Extract the [x, y] coordinate from the center of the cell holding the provided text.  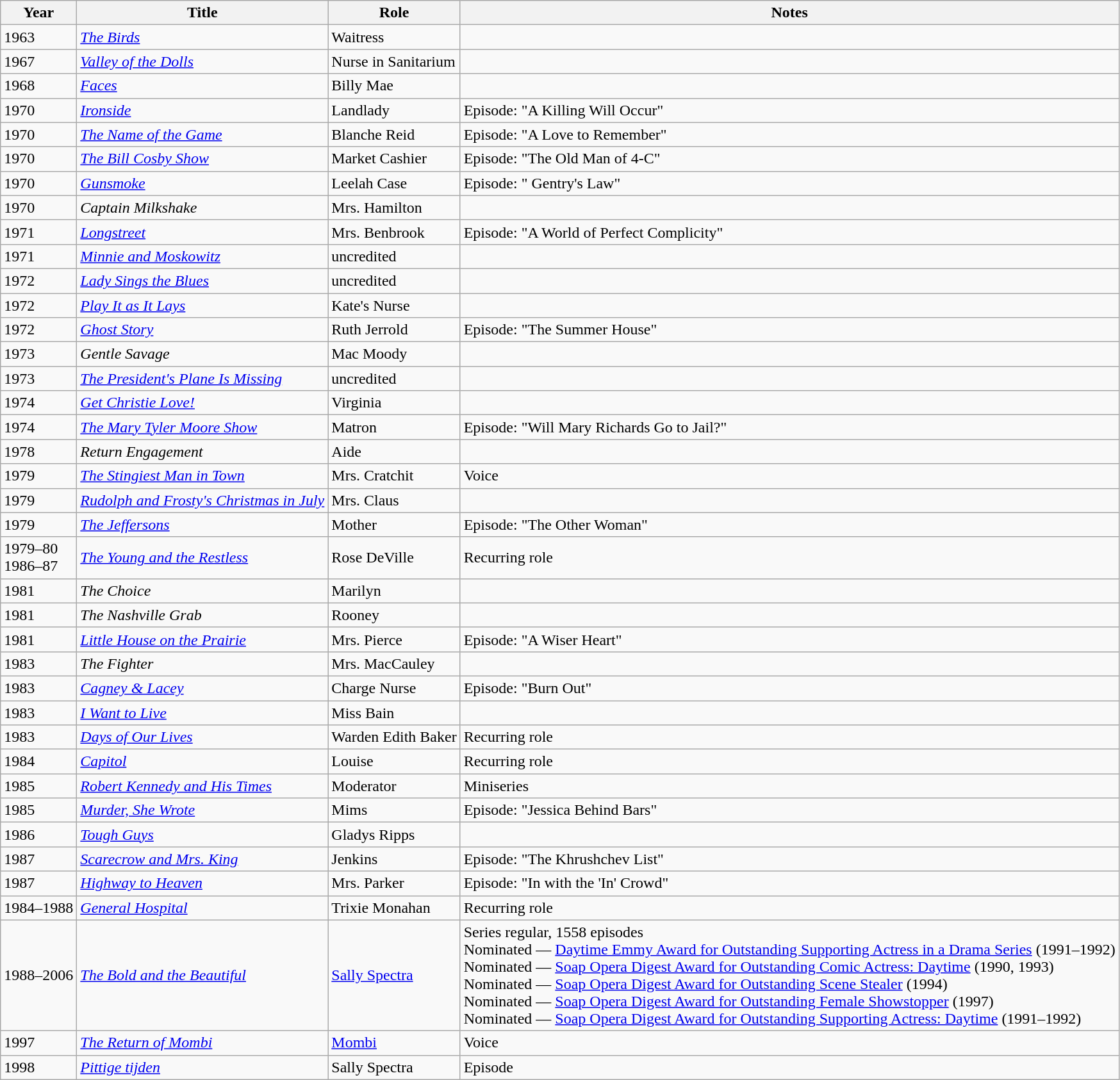
1988–2006 [38, 975]
The Stingiest Man in Town [202, 476]
Mrs. Pierce [394, 639]
Play It as It Lays [202, 306]
Episode: "In with the 'In' Crowd" [789, 883]
Mombi [394, 1043]
1968 [38, 86]
The Jeffersons [202, 525]
Year [38, 13]
Miniseries [789, 786]
The Birds [202, 37]
Mother [394, 525]
Louise [394, 762]
1978 [38, 452]
Nurse in Sanitarium [394, 61]
Tough Guys [202, 835]
Little House on the Prairie [202, 639]
1963 [38, 37]
Ruth Jerrold [394, 330]
Scarecrow and Mrs. King [202, 859]
The Bold and the Beautiful [202, 975]
Landlady [394, 110]
Kate's Nurse [394, 306]
Episode: " Gentry's Law" [789, 183]
Murder, She Wrote [202, 810]
Waitress [394, 37]
Episode: "A World of Perfect Complicity" [789, 232]
Captain Milkshake [202, 208]
Billy Mae [394, 86]
Title [202, 13]
1984 [38, 762]
Moderator [394, 786]
Leelah Case [394, 183]
Lady Sings the Blues [202, 281]
Warden Edith Baker [394, 737]
I Want to Live [202, 713]
Trixie Monahan [394, 908]
The Bill Cosby Show [202, 159]
Robert Kennedy and His Times [202, 786]
Mac Moody [394, 354]
Episode: "Burn Out" [789, 688]
Pittige tijden [202, 1067]
Mims [394, 810]
The Choice [202, 591]
Role [394, 13]
Blanche Reid [394, 135]
Virginia [394, 403]
Market Cashier [394, 159]
Notes [789, 13]
Ironside [202, 110]
Highway to Heaven [202, 883]
Episode: "The Summer House" [789, 330]
Days of Our Lives [202, 737]
Minnie and Moskowitz [202, 256]
Mrs. Cratchit [394, 476]
Mrs. MacCauley [394, 664]
Mrs. Parker [394, 883]
1979–801986–87 [38, 557]
Matron [394, 427]
The Name of the Game [202, 135]
Faces [202, 86]
The Fighter [202, 664]
Episode [789, 1067]
Longstreet [202, 232]
Episode: "The Old Man of 4-C" [789, 159]
Rudolph and Frosty's Christmas in July [202, 500]
Charge Nurse [394, 688]
Rose DeVille [394, 557]
Episode: "Jessica Behind Bars" [789, 810]
The Return of Mombi [202, 1043]
Gladys Ripps [394, 835]
Aide [394, 452]
The Young and the Restless [202, 557]
Get Christie Love! [202, 403]
1967 [38, 61]
Episode: "The Other Woman" [789, 525]
Mrs. Claus [394, 500]
Gentle Savage [202, 354]
Rooney [394, 615]
Mrs. Benbrook [394, 232]
Episode: "Will Mary Richards Go to Jail?" [789, 427]
The President's Plane Is Missing [202, 379]
Episode: "A Wiser Heart" [789, 639]
Jenkins [394, 859]
Episode: "A Killing Will Occur" [789, 110]
The Mary Tyler Moore Show [202, 427]
1984–1988 [38, 908]
1986 [38, 835]
Valley of the Dolls [202, 61]
Episode: "A Love to Remember" [789, 135]
Capitol [202, 762]
1997 [38, 1043]
Return Engagement [202, 452]
General Hospital [202, 908]
Episode: "The Khrushchev List" [789, 859]
Ghost Story [202, 330]
Marilyn [394, 591]
Cagney & Lacey [202, 688]
The Nashville Grab [202, 615]
Miss Bain [394, 713]
Gunsmoke [202, 183]
Mrs. Hamilton [394, 208]
1998 [38, 1067]
